For the text-containing cell, return its midpoint in [X, Y] coordinate format. 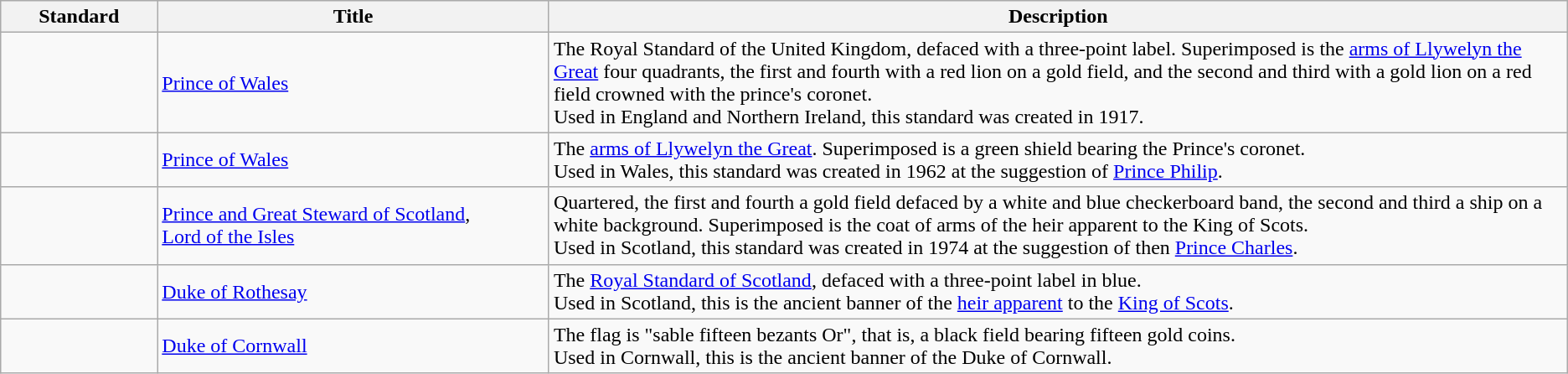
Title [353, 17]
Duke of Rothesay [353, 292]
Standard [79, 17]
Duke of Cornwall [353, 345]
Prince and Great Steward of Scotland, Lord of the Isles [353, 226]
Description [1058, 17]
